Determine the (X, Y) coordinate at the center of the cell enclosing the given text.  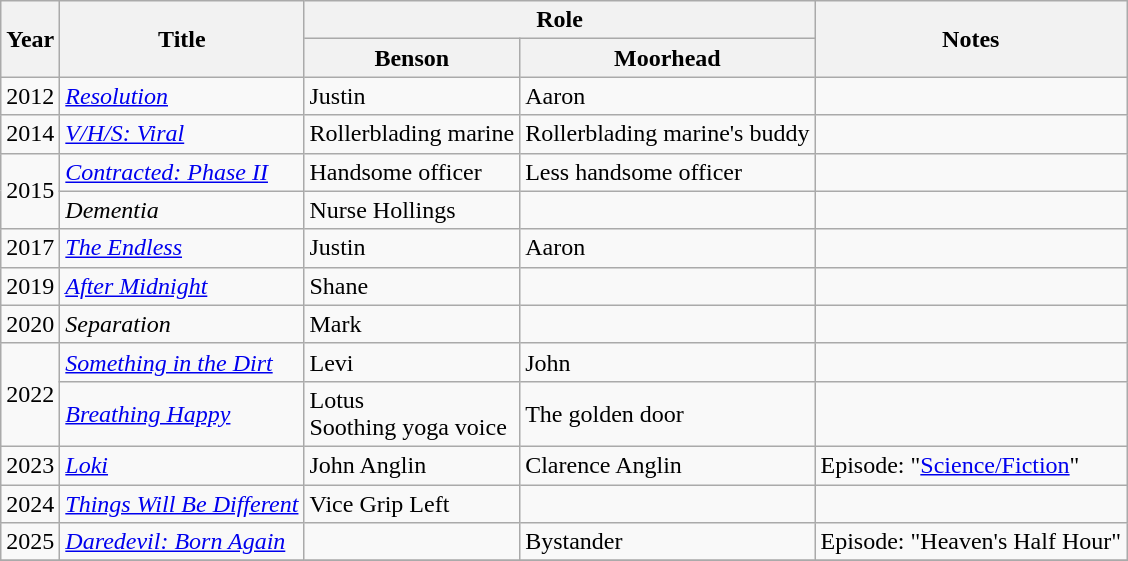
After Midnight (182, 286)
2022 (30, 394)
Moorhead (668, 58)
Handsome officer (412, 172)
Resolution (182, 96)
The Endless (182, 248)
LotusSoothing yoga voice (412, 414)
2020 (30, 324)
Rollerblading marine's buddy (668, 134)
2019 (30, 286)
Contracted: Phase II (182, 172)
Separation (182, 324)
2023 (30, 465)
Mark (412, 324)
2015 (30, 191)
Episode: "Science/Fiction" (971, 465)
2024 (30, 503)
Things Will Be Different (182, 503)
John Anglin (412, 465)
2014 (30, 134)
Year (30, 39)
Shane (412, 286)
Vice Grip Left (412, 503)
2017 (30, 248)
The golden door (668, 414)
Loki (182, 465)
V/H/S: Viral (182, 134)
Clarence Anglin (668, 465)
Title (182, 39)
Bystander (668, 542)
2012 (30, 96)
Levi (412, 362)
Notes (971, 39)
2025 (30, 542)
Daredevil: Born Again (182, 542)
Dementia (182, 210)
Rollerblading marine (412, 134)
John (668, 362)
Something in the Dirt (182, 362)
Nurse Hollings (412, 210)
Episode: "Heaven's Half Hour" (971, 542)
Role (560, 20)
Benson (412, 58)
Breathing Happy (182, 414)
Less handsome officer (668, 172)
